Find where the given text appears and provide that cell's center as [X, Y] coordinate. 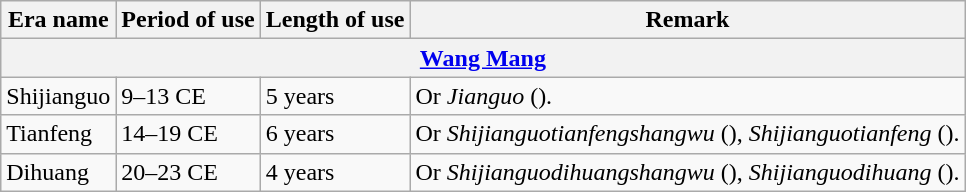
Wang Mang [483, 58]
Tianfeng [58, 134]
Or Jianguo (). [688, 96]
Dihuang [58, 172]
9–13 CE [188, 96]
Period of use [188, 20]
20–23 CE [188, 172]
5 years [335, 96]
Or Shijianguodihuangshangwu (), Shijianguodihuang (). [688, 172]
Shijianguo [58, 96]
Remark [688, 20]
14–19 CE [188, 134]
4 years [335, 172]
Era name [58, 20]
6 years [335, 134]
Length of use [335, 20]
Or Shijianguotianfengshangwu (), Shijianguotianfeng (). [688, 134]
